Capture the cell that displays the provided text and extract its [x, y] central coordinate. 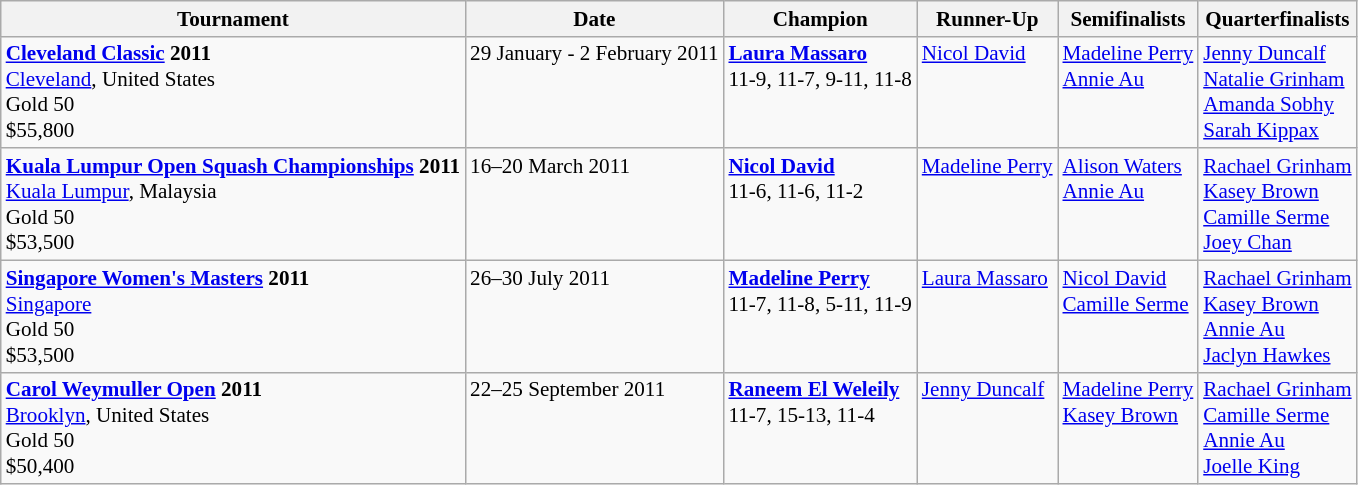
Laura Massaro11-9, 11-7, 9-11, 11-8 [820, 92]
Rachael Grinham Camille Serme Annie Au Joelle King [1277, 428]
Raneem El Weleily11-7, 15-13, 11-4 [820, 428]
Jenny Duncalf Natalie Grinham Amanda Sobhy Sarah Kippax [1277, 92]
Quarterfinalists [1277, 18]
Kuala Lumpur Open Squash Championships 2011 Kuala Lumpur, MalaysiaGold 50$53,500 [233, 204]
Rachael Grinham Kasey Brown Camille Serme Joey Chan [1277, 204]
Madeline Perry Annie Au [1128, 92]
Jenny Duncalf [988, 428]
26–30 July 2011 [594, 316]
29 January - 2 February 2011 [594, 92]
Madeline Perry [988, 204]
Singapore Women's Masters 2011 SingaporeGold 50$53,500 [233, 316]
Cleveland Classic 2011 Cleveland, United StatesGold 50$55,800 [233, 92]
Carol Weymuller Open 2011 Brooklyn, United StatesGold 50$50,400 [233, 428]
Date [594, 18]
Nicol David Camille Serme [1128, 316]
Runner-Up [988, 18]
Nicol David [988, 92]
Madeline Perry Kasey Brown [1128, 428]
Semifinalists [1128, 18]
Rachael Grinham Kasey Brown Annie Au Jaclyn Hawkes [1277, 316]
Tournament [233, 18]
Alison Waters Annie Au [1128, 204]
22–25 September 2011 [594, 428]
16–20 March 2011 [594, 204]
Nicol David11-6, 11-6, 11-2 [820, 204]
Champion [820, 18]
Laura Massaro [988, 316]
Madeline Perry11-7, 11-8, 5-11, 11-9 [820, 316]
